Provide the (X, Y) coordinate of the cell's center where the given text is located.  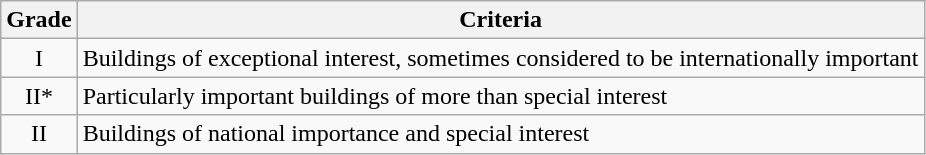
II* (39, 96)
Buildings of national importance and special interest (500, 134)
Particularly important buildings of more than special interest (500, 96)
Buildings of exceptional interest, sometimes considered to be internationally important (500, 58)
I (39, 58)
II (39, 134)
Grade (39, 20)
Criteria (500, 20)
